For the text-containing cell, return its midpoint in [X, Y] coordinate format. 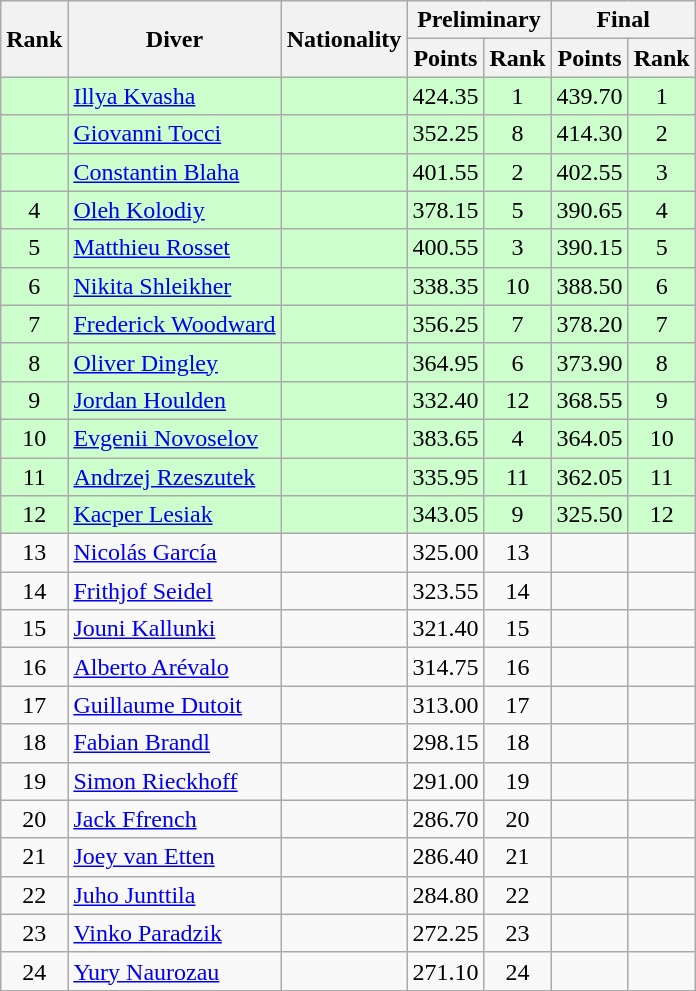
352.25 [446, 134]
402.55 [590, 172]
Oleh Kolodiy [174, 210]
414.30 [590, 134]
388.50 [590, 286]
378.15 [446, 210]
Oliver Dingley [174, 362]
343.05 [446, 515]
313.00 [446, 705]
271.10 [446, 971]
Jordan Houlden [174, 400]
Frithjof Seidel [174, 591]
332.40 [446, 400]
Vinko Paradzik [174, 933]
338.35 [446, 286]
373.90 [590, 362]
325.00 [446, 553]
298.15 [446, 743]
323.55 [446, 591]
314.75 [446, 667]
Juho Junttila [174, 895]
390.65 [590, 210]
Alberto Arévalo [174, 667]
321.40 [446, 629]
Nicolás García [174, 553]
Nikita Shleikher [174, 286]
439.70 [590, 96]
424.35 [446, 96]
Preliminary [479, 20]
383.65 [446, 438]
Fabian Brandl [174, 743]
Diver [174, 39]
390.15 [590, 248]
356.25 [446, 324]
Guillaume Dutoit [174, 705]
272.25 [446, 933]
Giovanni Tocci [174, 134]
325.50 [590, 515]
Yury Naurozau [174, 971]
Constantin Blaha [174, 172]
Final [623, 20]
335.95 [446, 477]
Matthieu Rosset [174, 248]
364.05 [590, 438]
400.55 [446, 248]
364.95 [446, 362]
Andrzej Rzeszutek [174, 477]
Evgenii Novoselov [174, 438]
Nationality [344, 39]
378.20 [590, 324]
284.80 [446, 895]
286.40 [446, 857]
368.55 [590, 400]
Frederick Woodward [174, 324]
291.00 [446, 781]
286.70 [446, 819]
Joey van Etten [174, 857]
Simon Rieckhoff [174, 781]
Jack Ffrench [174, 819]
Kacper Lesiak [174, 515]
401.55 [446, 172]
Illya Kvasha [174, 96]
Jouni Kallunki [174, 629]
362.05 [590, 477]
